Output the (x, y) coordinate of the center of the cell containing the given text.  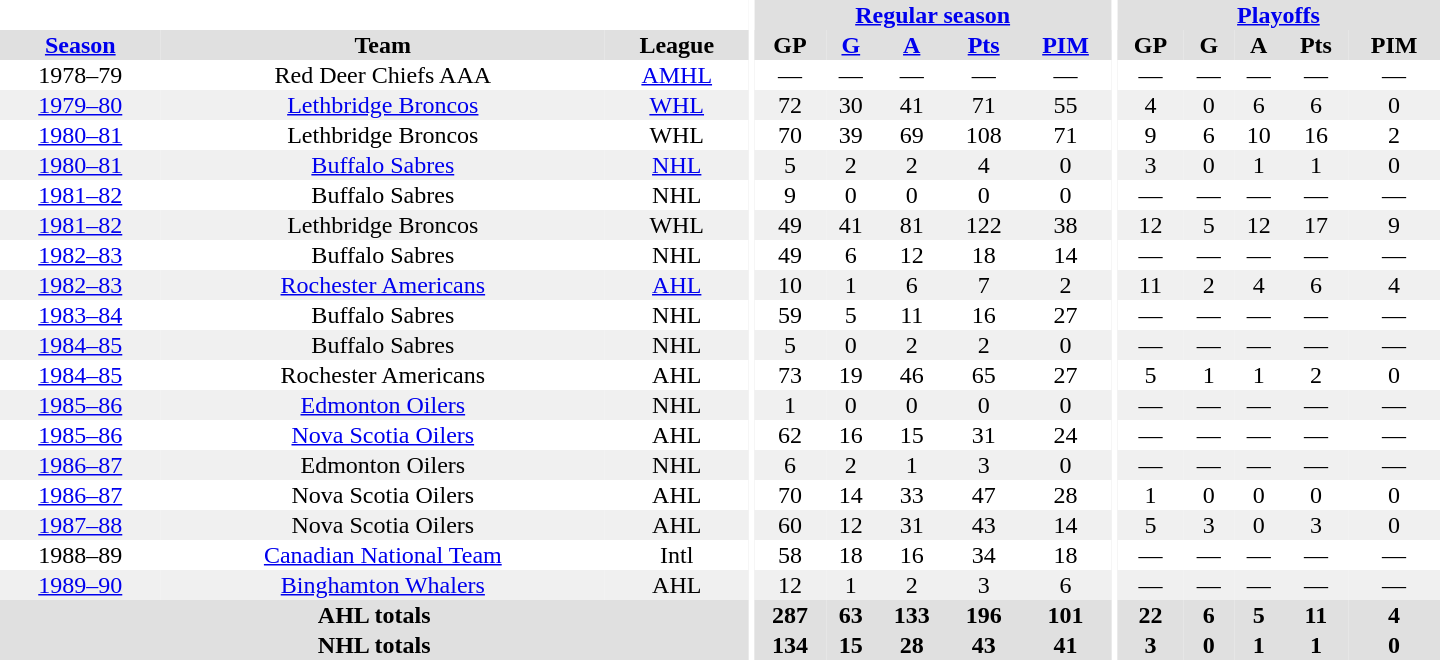
24 (1066, 435)
1988–89 (80, 555)
101 (1066, 615)
33 (912, 495)
Season (80, 45)
Playoffs (1278, 15)
65 (984, 375)
1989–90 (80, 585)
63 (851, 615)
59 (790, 315)
58 (790, 555)
1978–79 (80, 75)
17 (1316, 225)
72 (790, 105)
19 (851, 375)
39 (851, 135)
Intl (676, 555)
7 (984, 285)
69 (912, 135)
73 (790, 375)
1987–88 (80, 525)
1979–80 (80, 105)
30 (851, 105)
Regular season (932, 15)
134 (790, 645)
22 (1150, 615)
133 (912, 615)
Team (383, 45)
108 (984, 135)
Red Deer Chiefs AAA (383, 75)
122 (984, 225)
62 (790, 435)
38 (1066, 225)
287 (790, 615)
League (676, 45)
196 (984, 615)
AMHL (676, 75)
Canadian National Team (383, 555)
81 (912, 225)
AHL totals (374, 615)
60 (790, 525)
55 (1066, 105)
47 (984, 495)
34 (984, 555)
46 (912, 375)
NHL totals (374, 645)
Binghamton Whalers (383, 585)
1983–84 (80, 315)
